Scan for the cell matching the given text and deliver its (x, y) coordinate at center. 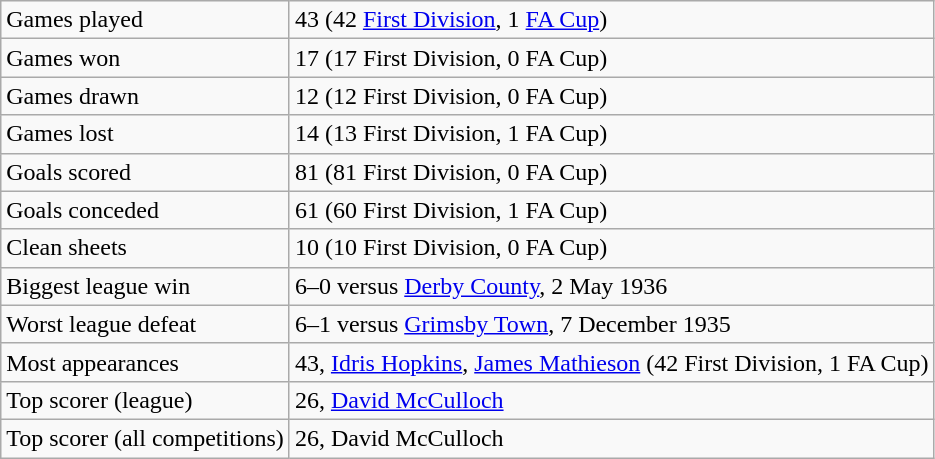
Games won (146, 58)
Top scorer (all competitions) (146, 438)
Worst league defeat (146, 324)
81 (81 First Division, 0 FA Cup) (612, 172)
Clean sheets (146, 248)
6–0 versus Derby County, 2 May 1936 (612, 286)
61 (60 First Division, 1 FA Cup) (612, 210)
17 (17 First Division, 0 FA Cup) (612, 58)
43 (42 First Division, 1 FA Cup) (612, 20)
Games played (146, 20)
Top scorer (league) (146, 400)
Biggest league win (146, 286)
43, Idris Hopkins, James Mathieson (42 First Division, 1 FA Cup) (612, 362)
6–1 versus Grimsby Town, 7 December 1935 (612, 324)
10 (10 First Division, 0 FA Cup) (612, 248)
Games lost (146, 134)
Goals conceded (146, 210)
12 (12 First Division, 0 FA Cup) (612, 96)
Most appearances (146, 362)
Games drawn (146, 96)
Goals scored (146, 172)
14 (13 First Division, 1 FA Cup) (612, 134)
